Determine the (X, Y) coordinate at the center of the cell enclosing the given text.  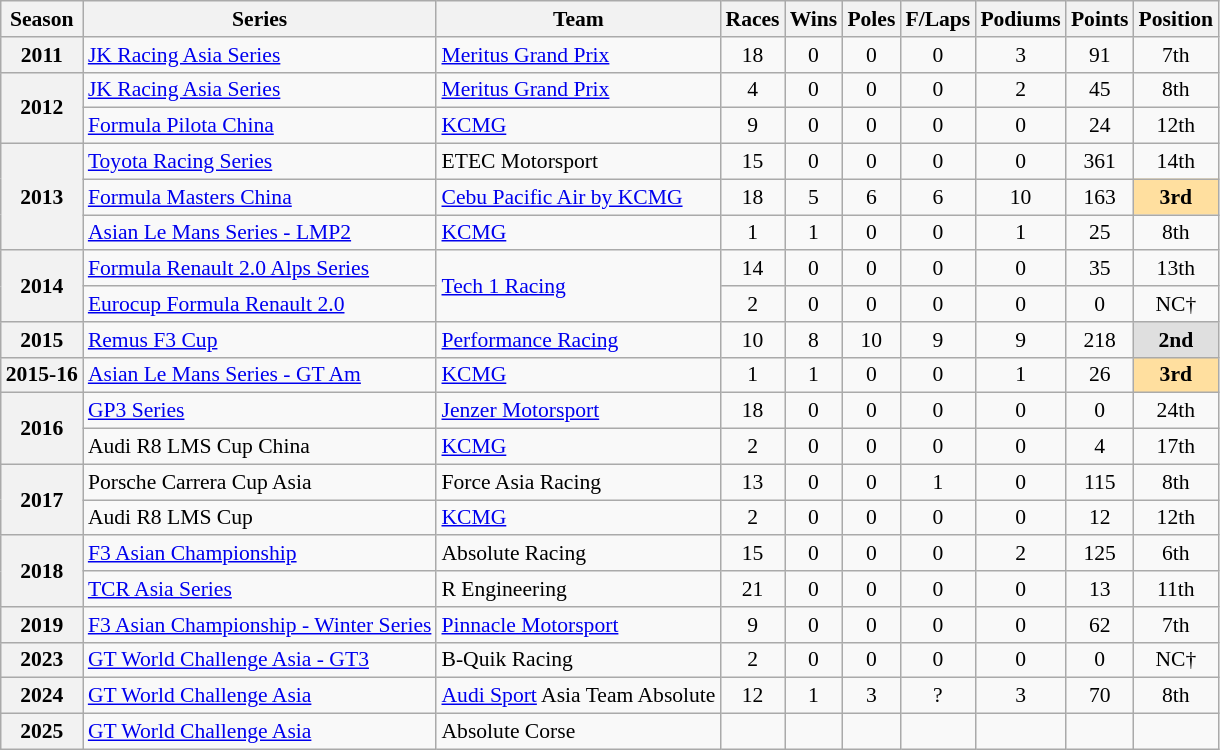
R Engineering (578, 589)
Cebu Pacific Air by KCMG (578, 197)
2nd (1176, 340)
Performance Racing (578, 340)
Formula Renault 2.0 Alps Series (260, 269)
Podiums (1020, 19)
2025 (42, 732)
11th (1176, 589)
Pinnacle Motorsport (578, 625)
2014 (42, 286)
35 (1100, 269)
Asian Le Mans Series - LMP2 (260, 233)
2016 (42, 428)
Position (1176, 19)
? (938, 696)
62 (1100, 625)
45 (1100, 90)
Tech 1 Racing (578, 286)
Races (753, 19)
26 (1100, 375)
2023 (42, 660)
Remus F3 Cup (260, 340)
91 (1100, 55)
6th (1176, 554)
Audi R8 LMS Cup China (260, 447)
F/Laps (938, 19)
Absolute Corse (578, 732)
Audi Sport Asia Team Absolute (578, 696)
25 (1100, 233)
Points (1100, 19)
361 (1100, 162)
2015-16 (42, 375)
2012 (42, 108)
2013 (42, 198)
Season (42, 19)
5 (814, 197)
Audi R8 LMS Cup (260, 518)
GT World Challenge Asia - GT3 (260, 660)
Series (260, 19)
14 (753, 269)
B-Quik Racing (578, 660)
2018 (42, 572)
2011 (42, 55)
13th (1176, 269)
Eurocup Formula Renault 2.0 (260, 304)
Jenzer Motorsport (578, 411)
Absolute Racing (578, 554)
21 (753, 589)
70 (1100, 696)
2024 (42, 696)
Poles (871, 19)
2017 (42, 500)
Toyota Racing Series (260, 162)
Formula Masters China (260, 197)
115 (1100, 482)
Team (578, 19)
17th (1176, 447)
163 (1100, 197)
TCR Asia Series (260, 589)
24 (1100, 126)
14th (1176, 162)
GP3 Series (260, 411)
Wins (814, 19)
24th (1176, 411)
Porsche Carrera Cup Asia (260, 482)
Force Asia Racing (578, 482)
F3 Asian Championship (260, 554)
F3 Asian Championship - Winter Series (260, 625)
8 (814, 340)
Asian Le Mans Series - GT Am (260, 375)
2019 (42, 625)
2015 (42, 340)
125 (1100, 554)
ETEC Motorsport (578, 162)
Formula Pilota China (260, 126)
218 (1100, 340)
